Extract the (x, y) coordinate from the center of the cell holding the provided text.  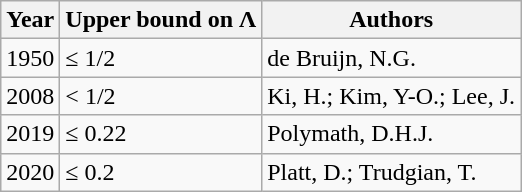
Upper bound on Λ (161, 20)
Year (30, 20)
de Bruijn, N.G. (392, 58)
Platt, D.; Trudgian, T. (392, 172)
< 1/2 (161, 96)
Polymath, D.H.J. (392, 134)
≤ 1/2 (161, 58)
Ki, H.; Kim, Y-O.; Lee, J. (392, 96)
2020 (30, 172)
≤ 0.2 (161, 172)
2019 (30, 134)
Authors (392, 20)
2008 (30, 96)
1950 (30, 58)
≤ 0.22 (161, 134)
